Output the [X, Y] coordinate of the center of the cell containing the given text.  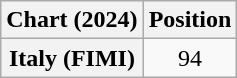
94 [190, 58]
Chart (2024) [72, 20]
Italy (FIMI) [72, 58]
Position [190, 20]
